Extract the [X, Y] coordinate from the center of the cell holding the provided text.  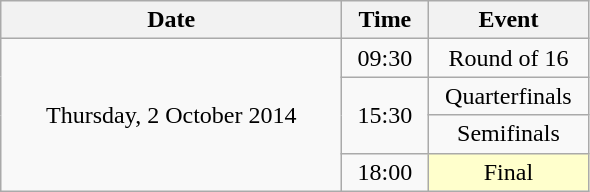
Quarterfinals [508, 96]
Final [508, 172]
Date [172, 20]
Thursday, 2 October 2014 [172, 115]
09:30 [385, 58]
Semifinals [508, 134]
18:00 [385, 172]
15:30 [385, 115]
Time [385, 20]
Round of 16 [508, 58]
Event [508, 20]
